Capture the cell that displays the provided text and extract its [x, y] central coordinate. 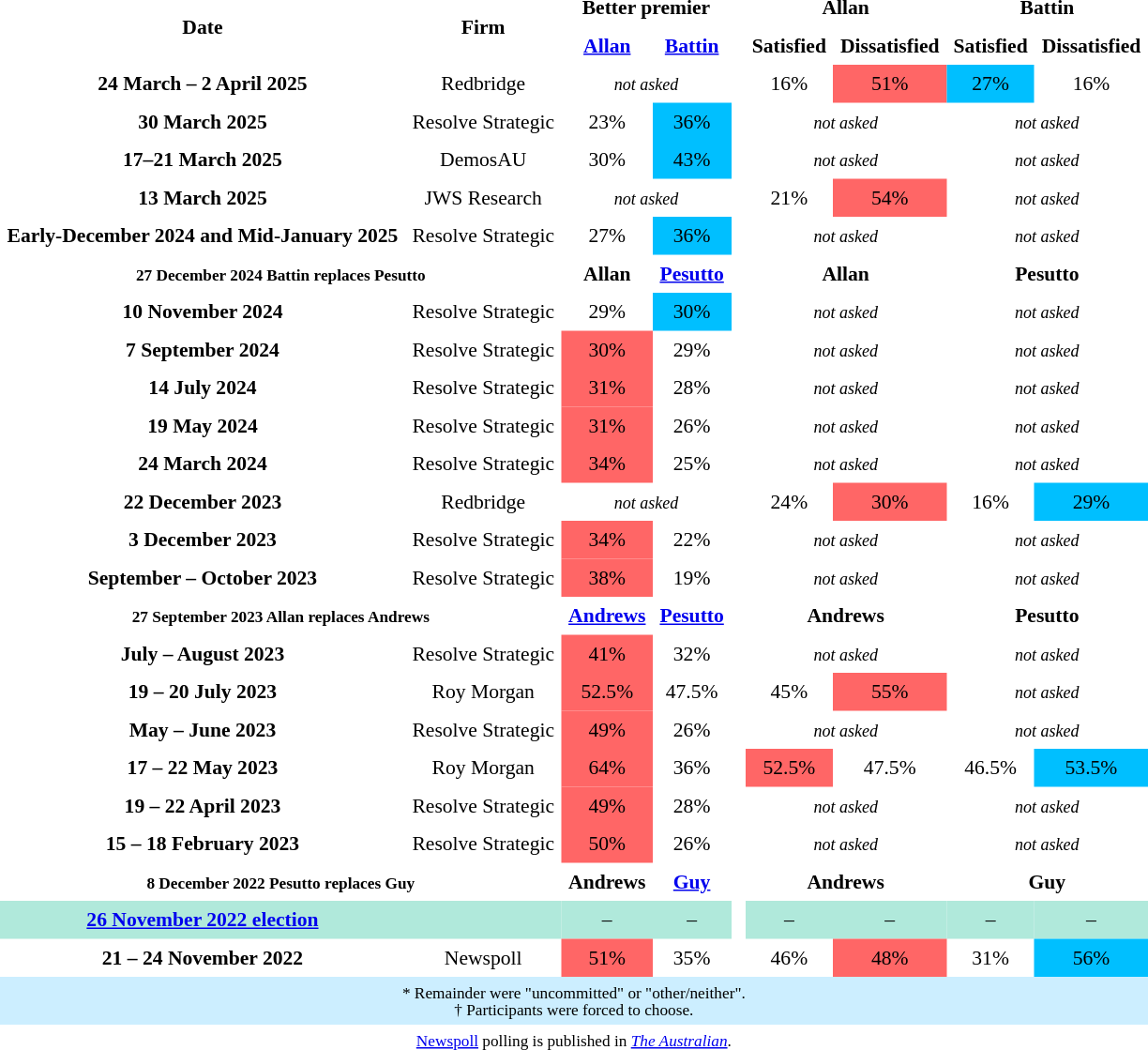
46.5% [990, 768]
September – October 2023 [203, 578]
32% [692, 653]
26 November 2022 election [203, 920]
DemosAU [484, 160]
21% [789, 197]
55% [889, 692]
24% [789, 501]
56% [1092, 957]
27 December 2024 Battin replaces Pesutto [281, 274]
45% [789, 692]
41% [608, 653]
53.5% [1092, 768]
Newspoll [484, 957]
46% [789, 957]
July – August 2023 [203, 653]
25% [692, 464]
* Remainder were "uncommitted" or "other/neither".† Participants were forced to choose. [574, 1000]
35% [692, 957]
54% [889, 197]
24 March – 2 April 2025 [203, 84]
23% [608, 122]
3 December 2023 [203, 540]
Battin [692, 45]
15 – 18 February 2023 [203, 844]
8 December 2022 Pesutto replaces Guy [281, 882]
17–21 March 2025 [203, 160]
24 March 2024 [203, 464]
30 March 2025 [203, 122]
22 December 2023 [203, 501]
17 – 22 May 2023 [203, 768]
48% [889, 957]
22% [692, 540]
7 September 2024 [203, 349]
Early-December 2024 and Mid-January 2025 [203, 236]
May – June 2023 [203, 730]
10 November 2024 [203, 312]
14 July 2024 [203, 388]
21 – 24 November 2022 [203, 957]
JWS Research [484, 197]
19 May 2024 [203, 426]
13 March 2025 [203, 197]
43% [692, 160]
19 – 20 July 2023 [203, 692]
19% [692, 578]
38% [608, 578]
50% [608, 844]
64% [608, 768]
27 September 2023 Allan replaces Andrews [281, 616]
19 – 22 April 2023 [203, 805]
